From the cell containing the given text, extract its center point as (x, y) coordinate. 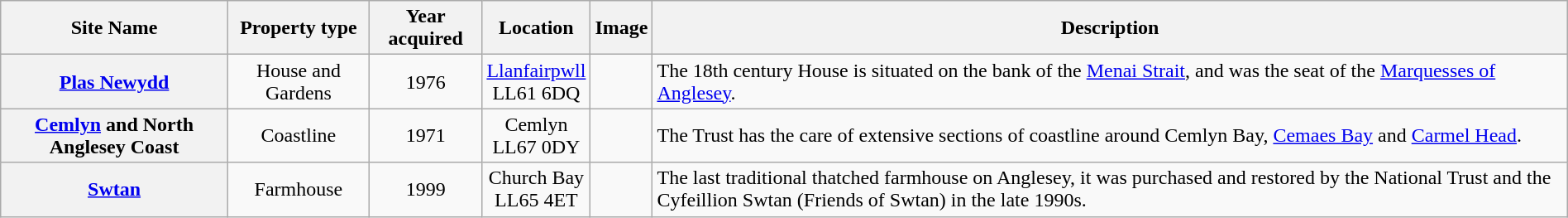
Plas Newydd (114, 81)
Swtan (114, 189)
The 18th century House is situated on the bank of the Menai Strait, and was the seat of the Marquesses of Anglesey. (1110, 81)
1971 (425, 136)
Cemlyn and North Anglesey Coast (114, 136)
Farmhouse (298, 189)
LlanfairpwllLL61 6DQ (536, 81)
1976 (425, 81)
The Trust has the care of extensive sections of coastline around Cemlyn Bay, Cemaes Bay and Carmel Head. (1110, 136)
Year acquired (425, 28)
Church BayLL65 4ET (536, 189)
1999 (425, 189)
Description (1110, 28)
Coastline (298, 136)
CemlynLL67 0DY (536, 136)
Location (536, 28)
Property type (298, 28)
House and Gardens (298, 81)
Image (622, 28)
Site Name (114, 28)
